Scan for the cell matching the given text and deliver its [X, Y] coordinate at center. 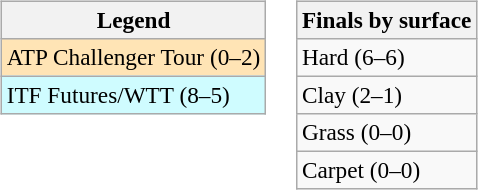
Legend [133, 20]
Hard (6–6) [387, 57]
ITF Futures/WTT (8–5) [133, 95]
ATP Challenger Tour (0–2) [133, 57]
Grass (0–0) [387, 133]
Finals by surface [387, 20]
Carpet (0–0) [387, 171]
Clay (2–1) [387, 95]
